Return [X, Y] of the center of cell containing provided text 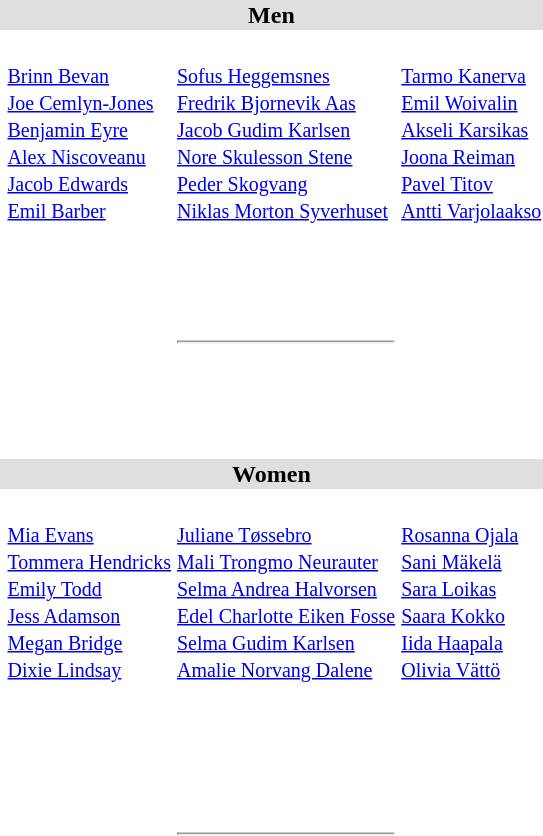
Women [272, 474]
Men [272, 15]
Rosanna Ojala Sani Mäkelä Sara Loikas Saara Kokko Iida Haapala Olivia Vättö [472, 588]
Brinn Bevan Joe Cemlyn-Jones Benjamin Eyre Alex Niscoveanu Jacob Edwards Emil Barber [89, 129]
Sofus Heggemsnes Fredrik Bjornevik Aas Jacob Gudim Karlsen Nore Skulesson Stene Peder Skogvang Niklas Morton Syverhuset [286, 129]
Juliane Tøssebro Mali Trongmo Neurauter Selma Andrea Halvorsen Edel Charlotte Eiken Fosse Selma Gudim Karlsen Amalie Norvang Dalene [286, 588]
Tarmo Kanerva Emil Woivalin Akseli Karsikas Joona Reiman Pavel Titov Antti Varjolaakso [472, 129]
Mia Evans Tommera Hendricks Emily Todd Jess Adamson Megan Bridge Dixie Lindsay [89, 588]
